Determine the (x, y) coordinate at the center of the cell enclosing the given text.  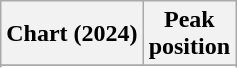
Chart (2024) (72, 34)
Peakposition (189, 34)
